Pinpoint the cell where the given text exists, returning its [x, y] midpoint coordinate. 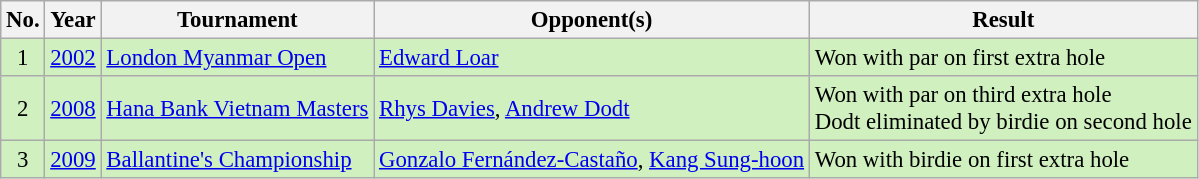
3 [23, 160]
2002 [73, 58]
Won with birdie on first extra hole [1003, 160]
2 [23, 108]
Won with par on first extra hole [1003, 58]
2009 [73, 160]
Ballantine's Championship [238, 160]
Opponent(s) [592, 20]
2008 [73, 108]
Result [1003, 20]
No. [23, 20]
1 [23, 58]
London Myanmar Open [238, 58]
Won with par on third extra holeDodt eliminated by birdie on second hole [1003, 108]
Rhys Davies, Andrew Dodt [592, 108]
Year [73, 20]
Tournament [238, 20]
Hana Bank Vietnam Masters [238, 108]
Gonzalo Fernández-Castaño, Kang Sung-hoon [592, 160]
Edward Loar [592, 58]
